For the text-containing cell, return its midpoint in [x, y] coordinate format. 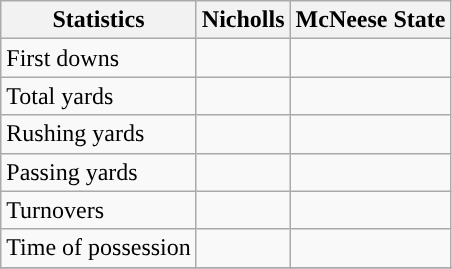
Total yards [99, 96]
Rushing yards [99, 134]
Passing yards [99, 172]
Statistics [99, 20]
Time of possession [99, 248]
Turnovers [99, 210]
First downs [99, 58]
Nicholls [243, 20]
McNeese State [370, 20]
